Find where the given text appears and provide that cell's center as (X, Y) coordinate. 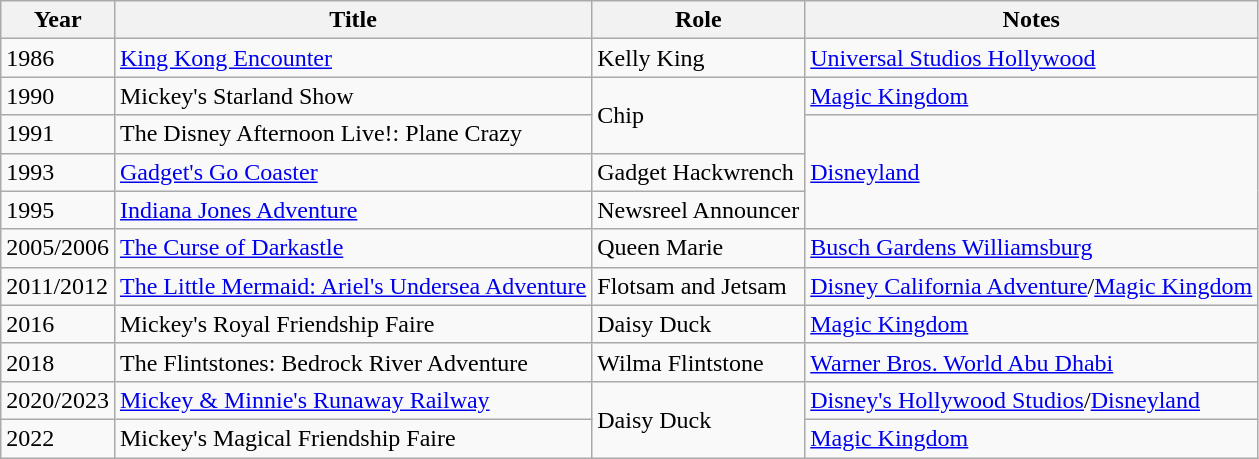
2018 (58, 362)
Mickey's Magical Friendship Faire (352, 438)
Chip (698, 115)
Gadget Hackwrench (698, 172)
2005/2006 (58, 248)
Disney California Adventure/Magic Kingdom (1032, 286)
2020/2023 (58, 400)
Notes (1032, 20)
Role (698, 20)
Year (58, 20)
The Flintstones: Bedrock River Adventure (352, 362)
1995 (58, 210)
Busch Gardens Williamsburg (1032, 248)
Gadget's Go Coaster (352, 172)
Universal Studios Hollywood (1032, 58)
Kelly King (698, 58)
2016 (58, 324)
Newsreel Announcer (698, 210)
Disney's Hollywood Studios/Disneyland (1032, 400)
Mickey's Starland Show (352, 96)
Queen Marie (698, 248)
Wilma Flintstone (698, 362)
Warner Bros. World Abu Dhabi (1032, 362)
Title (352, 20)
1991 (58, 134)
Mickey's Royal Friendship Faire (352, 324)
1993 (58, 172)
1990 (58, 96)
Disneyland (1032, 172)
The Little Mermaid: Ariel's Undersea Adventure (352, 286)
2011/2012 (58, 286)
1986 (58, 58)
2022 (58, 438)
Mickey & Minnie's Runaway Railway (352, 400)
The Curse of Darkastle (352, 248)
Flotsam and Jetsam (698, 286)
The Disney Afternoon Live!: Plane Crazy (352, 134)
Indiana Jones Adventure (352, 210)
King Kong Encounter (352, 58)
